Provide the (X, Y) coordinate of the cell's center where the given text is located.  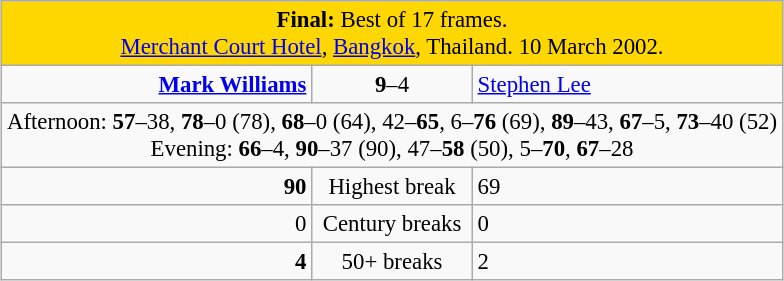
9–4 (392, 85)
4 (156, 262)
Afternoon: 57–38, 78–0 (78), 68–0 (64), 42–65, 6–76 (69), 89–43, 67–5, 73–40 (52)Evening: 66–4, 90–37 (90), 47–58 (50), 5–70, 67–28 (392, 136)
69 (628, 187)
50+ breaks (392, 262)
Highest break (392, 187)
Mark Williams (156, 85)
Century breaks (392, 224)
90 (156, 187)
Final: Best of 17 frames.Merchant Court Hotel, Bangkok, Thailand. 10 March 2002. (392, 34)
Stephen Lee (628, 85)
2 (628, 262)
